Identify which cell holds the provided text, then report its [X, Y] central coordinate. 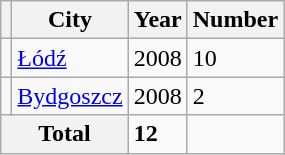
Bydgoszcz [70, 96]
12 [158, 134]
2 [235, 96]
Number [235, 20]
Year [158, 20]
City [70, 20]
10 [235, 58]
Total [64, 134]
Łódź [70, 58]
